Search for the cell housing the specified text and yield its (X, Y) center coordinate. 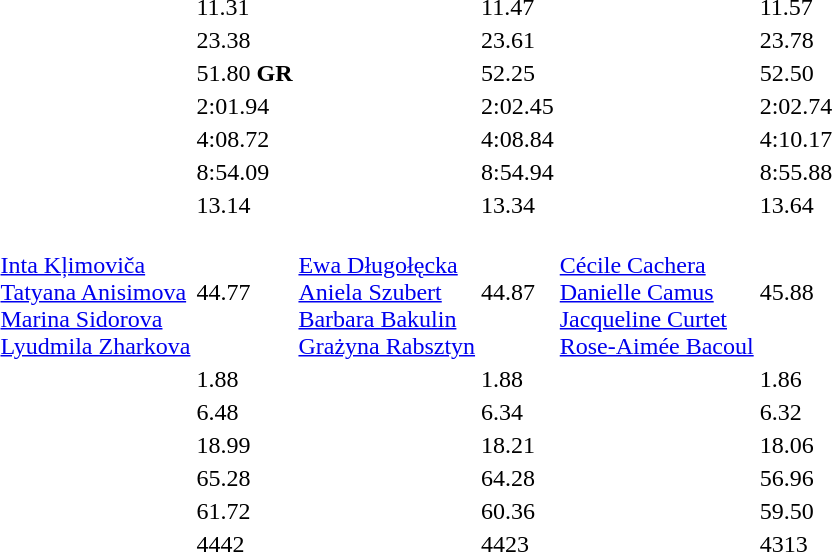
4:08.72 (244, 139)
64.28 (518, 478)
52.25 (518, 73)
Ewa DługołęckaAniela SzubertBarbara BakulinGrażyna Rabsztyn (387, 292)
6.34 (518, 412)
Cécile CacheraDanielle CamusJacqueline CurtetRose-Aimée Bacoul (656, 292)
2:01.94 (244, 106)
2:02.45 (518, 106)
13.14 (244, 205)
13.34 (518, 205)
51.80 GR (244, 73)
61.72 (244, 511)
23.38 (244, 40)
65.28 (244, 478)
23.61 (518, 40)
6.48 (244, 412)
18.99 (244, 445)
44.77 (244, 292)
44.87 (518, 292)
8:54.94 (518, 172)
18.21 (518, 445)
60.36 (518, 511)
4:08.84 (518, 139)
8:54.09 (244, 172)
